For the text-containing cell, return its midpoint in [X, Y] coordinate format. 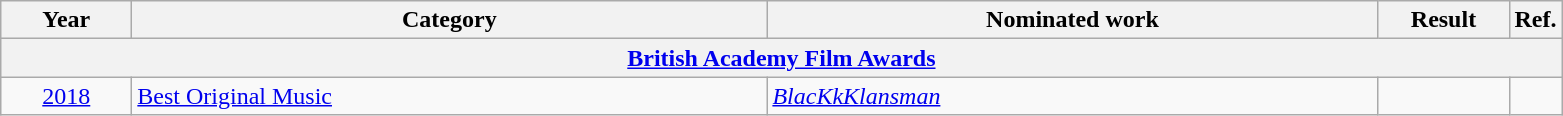
British Academy Film Awards [782, 58]
Ref. [1536, 20]
Category [450, 20]
Result [1444, 20]
2018 [66, 96]
Nominated work [1072, 20]
BlacKkKlansman [1072, 96]
Best Original Music [450, 96]
Year [66, 20]
